From the cell containing the given text, extract its center point as (x, y) coordinate. 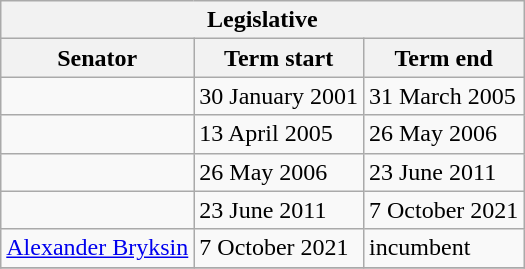
Term start (279, 58)
30 January 2001 (279, 96)
incumbent (443, 248)
Legislative (262, 20)
Senator (98, 58)
Term end (443, 58)
Alexander Bryksin (98, 248)
13 April 2005 (279, 134)
31 March 2005 (443, 96)
